Pinpoint the cell where the given text exists, returning its [X, Y] midpoint coordinate. 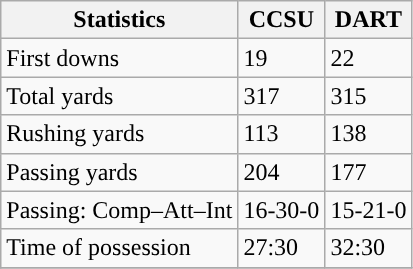
113 [282, 134]
Rushing yards [120, 134]
15-21-0 [368, 210]
32:30 [368, 248]
27:30 [282, 248]
317 [282, 96]
204 [282, 172]
16-30-0 [282, 210]
Time of possession [120, 248]
138 [368, 134]
CCSU [282, 20]
177 [368, 172]
22 [368, 58]
Statistics [120, 20]
Total yards [120, 96]
315 [368, 96]
Passing: Comp–Att–Int [120, 210]
19 [282, 58]
First downs [120, 58]
DART [368, 20]
Passing yards [120, 172]
